Scan for the cell matching the given text and deliver its [X, Y] coordinate at center. 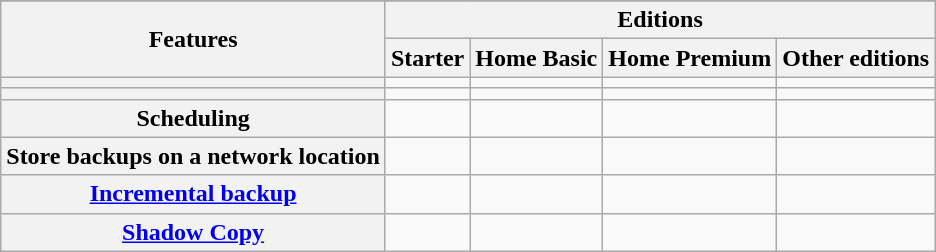
Store backups on a network location [194, 156]
Scheduling [194, 118]
Starter [427, 58]
Editions [660, 20]
Home Basic [536, 58]
Incremental backup [194, 194]
Other editions [856, 58]
Home Premium [690, 58]
Features [194, 39]
Shadow Copy [194, 232]
